Search for the cell housing the specified text and yield its [X, Y] center coordinate. 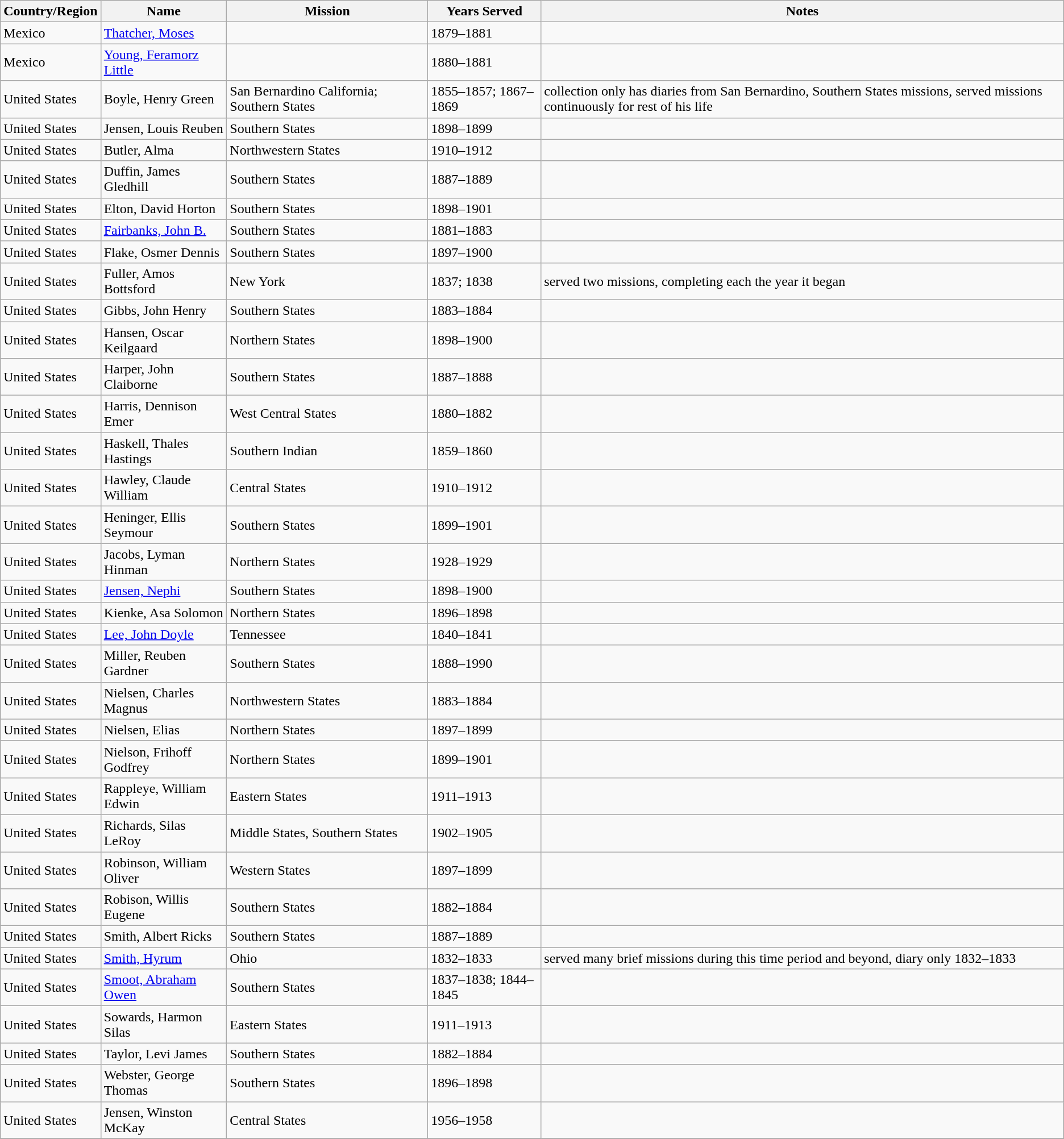
Robinson, William Oliver [164, 870]
1880–1881 [484, 63]
Richards, Silas LeRoy [164, 833]
1879–1881 [484, 33]
San Bernardino California; Southern States [327, 99]
Fairbanks, John B. [164, 230]
Jensen, Louis Reuben [164, 128]
Thatcher, Moses [164, 33]
Smoot, Abraham Owen [164, 988]
Webster, George Thomas [164, 1083]
1902–1905 [484, 833]
1837–1838; 1844–1845 [484, 988]
Country/Region [51, 11]
1887–1888 [484, 377]
Smith, Albert Ricks [164, 937]
Miller, Reuben Gardner [164, 664]
collection only has diaries from San Bernardino, Southern States missions, served missions continuously for rest of his life [803, 99]
Harris, Dennison Emer [164, 414]
1855–1857; 1867–1869 [484, 99]
West Central States [327, 414]
Years Served [484, 11]
Middle States, Southern States [327, 833]
Nielsen, Elias [164, 730]
Mission [327, 11]
Gibbs, John Henry [164, 310]
Haskell, Thales Hastings [164, 451]
Fuller, Amos Bottsford [164, 281]
Nielson, Frihoff Godfrey [164, 759]
1956–1958 [484, 1120]
Boyle, Henry Green [164, 99]
Tennessee [327, 634]
Jensen, Nephi [164, 591]
Young, Feramorz Little [164, 63]
served two missions, completing each the year it began [803, 281]
Hansen, Oscar Keilgaard [164, 340]
1832–1833 [484, 958]
Duffin, James Gledhill [164, 180]
Name [164, 11]
New York [327, 281]
1837; 1838 [484, 281]
Sowards, Harmon Silas [164, 1024]
Notes [803, 11]
Flake, Osmer Dennis [164, 252]
Harper, John Claiborne [164, 377]
Lee, John Doyle [164, 634]
Kienke, Asa Solomon [164, 613]
Ohio [327, 958]
Southern Indian [327, 451]
Rappleye, William Edwin [164, 796]
1840–1841 [484, 634]
1888–1990 [484, 664]
1928–1929 [484, 562]
Nielsen, Charles Magnus [164, 700]
Robison, Willis Eugene [164, 907]
served many brief missions during this time period and beyond, diary only 1832–1833 [803, 958]
1898–1899 [484, 128]
1880–1882 [484, 414]
Elton, David Horton [164, 209]
Smith, Hyrum [164, 958]
Heninger, Ellis Seymour [164, 525]
Western States [327, 870]
Taylor, Levi James [164, 1054]
1897–1900 [484, 252]
Butler, Alma [164, 150]
1881–1883 [484, 230]
Hawley, Claude William [164, 488]
Jacobs, Lyman Hinman [164, 562]
1859–1860 [484, 451]
Jensen, Winston McKay [164, 1120]
1898–1901 [484, 209]
